Return the [X, Y] coordinate for the center point of the cell that contains the specified text.  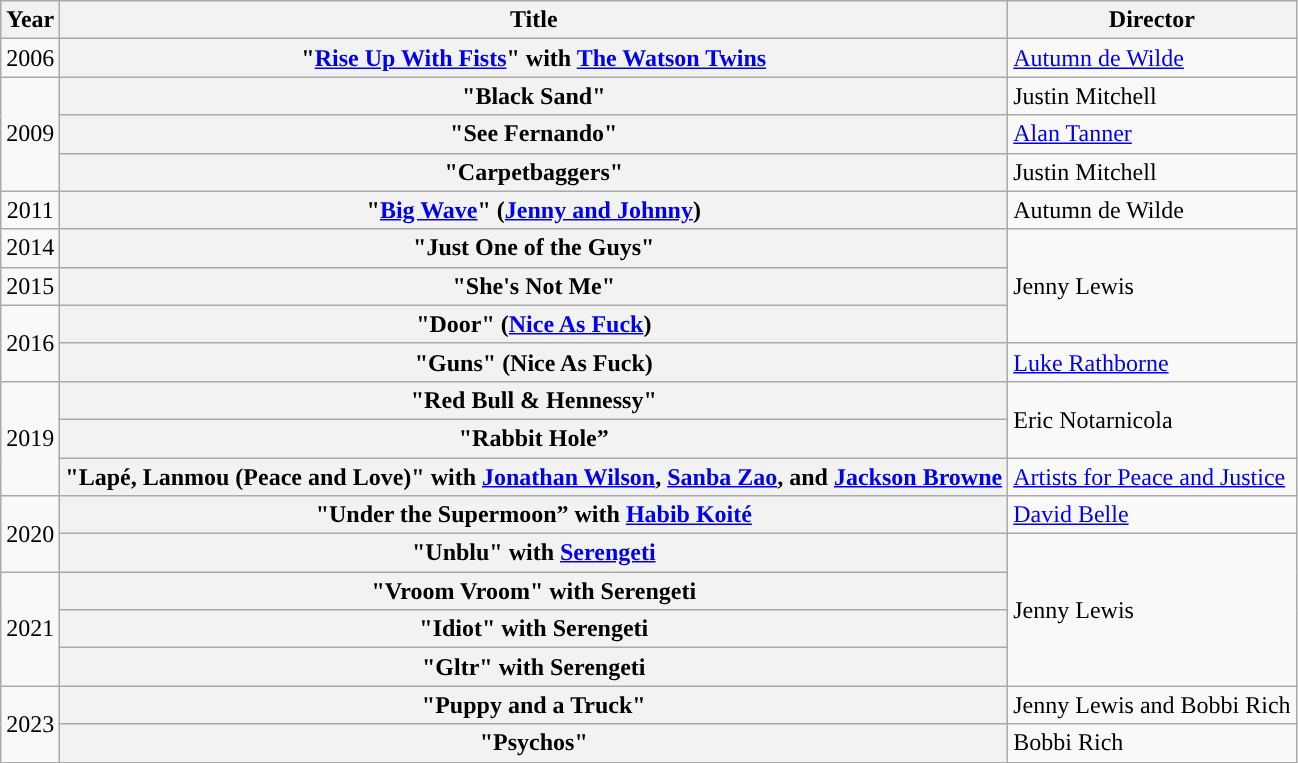
Alan Tanner [1152, 134]
"Vroom Vroom" with Serengeti [534, 591]
2023 [30, 724]
2020 [30, 534]
"Gltr" with Serengeti [534, 667]
Eric Notarnicola [1152, 419]
2009 [30, 134]
2015 [30, 286]
"Puppy and a Truck" [534, 705]
"Rabbit Hole” [534, 438]
2019 [30, 438]
Artists for Peace and Justice [1152, 477]
2006 [30, 58]
"Just One of the Guys" [534, 248]
"Red Bull & Hennessy" [534, 400]
"She's Not Me" [534, 286]
Bobbi Rich [1152, 743]
"See Fernando" [534, 134]
"Lapé, Lanmou (Peace and Love)" with Jonathan Wilson, Sanba Zao, and Jackson Browne [534, 477]
2021 [30, 629]
Luke Rathborne [1152, 362]
2014 [30, 248]
"Unblu" with Serengeti [534, 553]
"Big Wave" (Jenny and Johnny) [534, 210]
"Under the Supermoon” with Habib Koité [534, 515]
"Carpetbaggers" [534, 172]
2011 [30, 210]
"Idiot" with Serengeti [534, 629]
Jenny Lewis and Bobbi Rich [1152, 705]
"Door" (Nice As Fuck) [534, 324]
"Rise Up With Fists" with The Watson Twins [534, 58]
Title [534, 20]
2016 [30, 343]
David Belle [1152, 515]
"Guns" (Nice As Fuck) [534, 362]
"Black Sand" [534, 96]
Year [30, 20]
Director [1152, 20]
"Psychos" [534, 743]
